Detect which cell encompasses the target text, then output its (X, Y) center coordinate. 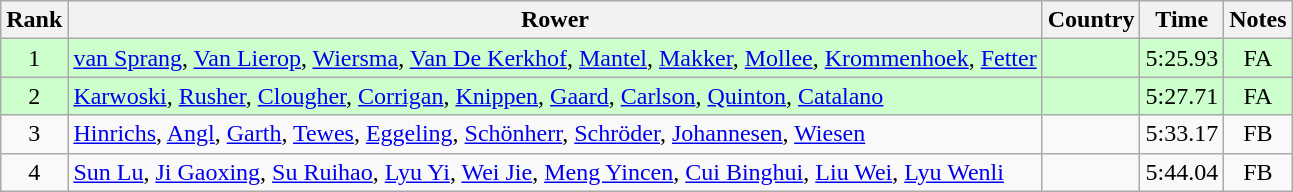
Rank (34, 20)
Hinrichs, Angl, Garth, Tewes, Eggeling, Schönherr, Schröder, Johannesen, Wiesen (555, 134)
2 (34, 96)
Time (1182, 20)
5:44.04 (1182, 172)
5:27.71 (1182, 96)
5:33.17 (1182, 134)
3 (34, 134)
Karwoski, Rusher, Clougher, Corrigan, Knippen, Gaard, Carlson, Quinton, Catalano (555, 96)
Country (1091, 20)
Notes (1258, 20)
Sun Lu, Ji Gaoxing, Su Ruihao, Lyu Yi, Wei Jie, Meng Yincen, Cui Binghui, Liu Wei, Lyu Wenli (555, 172)
Rower (555, 20)
4 (34, 172)
1 (34, 58)
5:25.93 (1182, 58)
van Sprang, Van Lierop, Wiersma, Van De Kerkhof, Mantel, Makker, Mollee, Krommenhoek, Fetter (555, 58)
